Detect which cell encompasses the target text, then output its [X, Y] center coordinate. 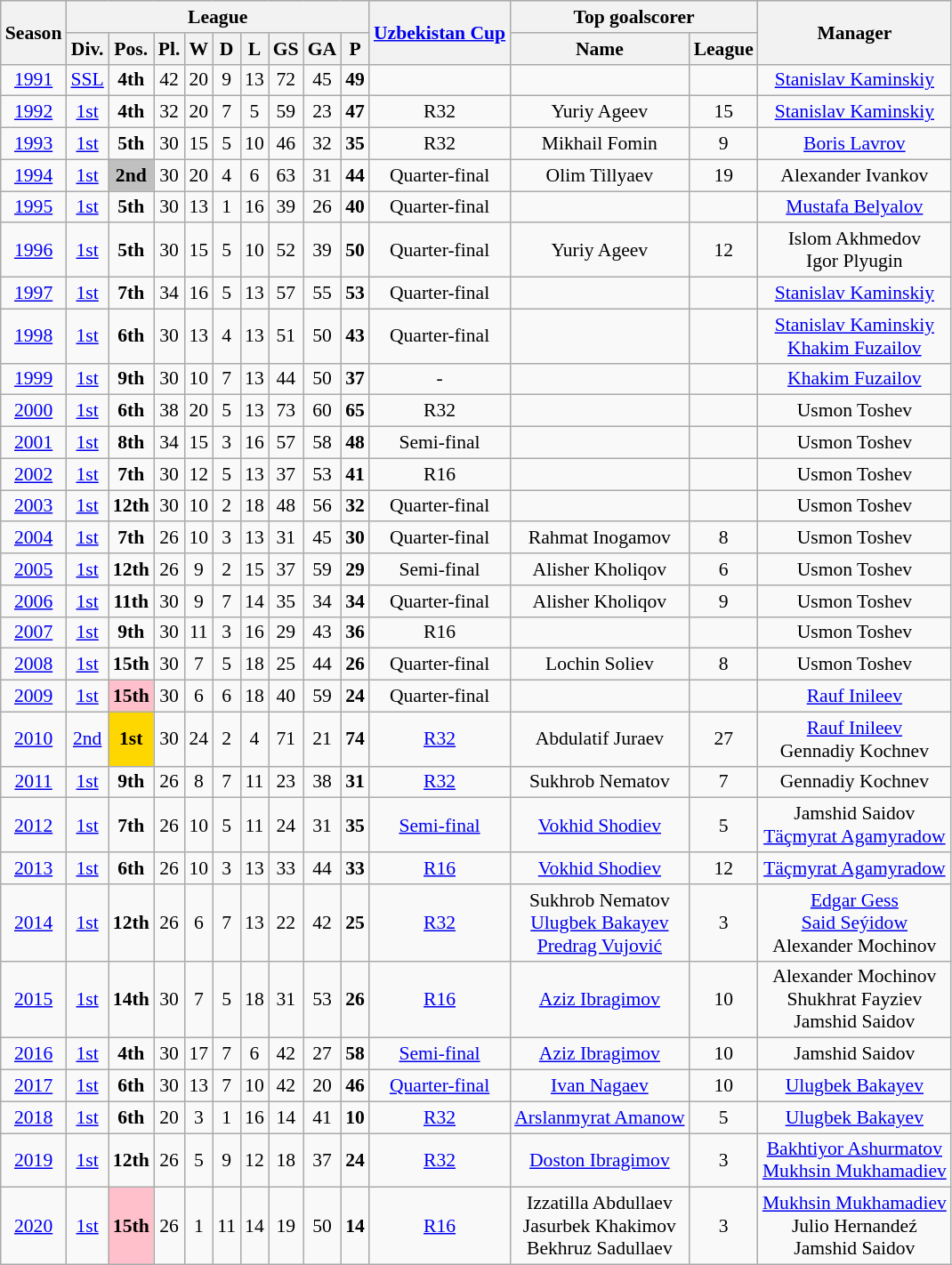
GS [286, 49]
L [254, 49]
63 [286, 175]
Lochin Soliev [600, 665]
Sukhrob Nematov [600, 782]
2003 [34, 506]
Edgar Gess Said Seýidow Alexander Mochinov [854, 923]
Islom Akhmedov Igor Plyugin [854, 251]
D [226, 49]
Boris Lavrov [854, 144]
Doston Ibragimov [600, 1160]
1995 [34, 207]
Khakim Fuzailov [854, 379]
Name [600, 49]
1994 [34, 175]
56 [322, 506]
49 [355, 80]
Jamshid Saidov Täçmyrat Agamyradow [854, 826]
73 [286, 411]
Mikhail Fomin [600, 144]
36 [355, 632]
71 [286, 738]
Mukhsin Mukhamadiev Julio Hernandeź Jamshid Saidov [854, 1226]
60 [322, 411]
Season [34, 32]
Alexander Mochinov Shukhrat Fayziev Jamshid Saidov [854, 1000]
1996 [34, 251]
2010 [34, 738]
22 [286, 923]
2004 [34, 538]
Izzatilla Abdullaev Jasurbek Khakimov Bekhruz Sadullaev [600, 1226]
2013 [34, 868]
Mustafa Belyalov [854, 207]
2012 [34, 826]
1998 [34, 336]
2009 [34, 697]
14th [132, 1000]
Olim Tillyaev [600, 175]
Sukhrob Nematov Ulugbek Bakayev Predrag Vujović [600, 923]
74 [355, 738]
W [198, 49]
2019 [34, 1160]
2020 [34, 1226]
47 [355, 112]
1993 [34, 144]
Arslanmyrat Amanow [600, 1117]
Pos. [132, 49]
51 [286, 336]
Täçmyrat Agamyradow [854, 868]
SSL [87, 80]
Gennadiy Kochnev [854, 782]
1992 [34, 112]
21 [322, 738]
11th [132, 601]
Top goalscorer [633, 17]
Pl. [169, 49]
2007 [34, 632]
P [355, 49]
2015 [34, 1000]
Rahmat Inogamov [600, 538]
1997 [34, 294]
1991 [34, 80]
2002 [34, 474]
8th [132, 443]
2017 [34, 1086]
Alexander Ivankov [854, 175]
17 [198, 1054]
2008 [34, 665]
1999 [34, 379]
65 [355, 411]
Manager [854, 32]
2006 [34, 601]
GA [322, 49]
2001 [34, 443]
2018 [34, 1117]
Rauf Inileev Gennadiy Kochnev [854, 738]
Rauf Inileev [854, 697]
2016 [34, 1054]
55 [322, 294]
2000 [34, 411]
- [440, 379]
2011 [34, 782]
2014 [34, 923]
2005 [34, 569]
Bakhtiyor Ashurmatov Mukhsin Mukhamadiev [854, 1160]
Stanislav Kaminskiy Khakim Fuzailov [854, 336]
Ivan Nagaev [600, 1086]
72 [286, 80]
Jamshid Saidov [854, 1054]
52 [286, 251]
Div. [87, 49]
Abdulatif Juraev [600, 738]
Uzbekistan Cup [440, 32]
